Capture the cell that displays the provided text and extract its [X, Y] central coordinate. 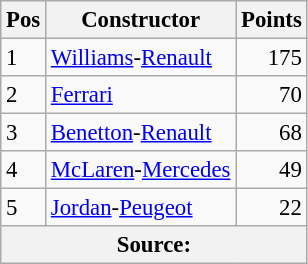
1 [24, 58]
2 [24, 95]
4 [24, 170]
68 [272, 133]
Constructor [141, 20]
175 [272, 58]
Pos [24, 20]
49 [272, 170]
Points [272, 20]
22 [272, 208]
Williams-Renault [141, 58]
Ferrari [141, 95]
Jordan-Peugeot [141, 208]
Benetton-Renault [141, 133]
McLaren-Mercedes [141, 170]
3 [24, 133]
Source: [154, 245]
70 [272, 95]
5 [24, 208]
